Return (X, Y) of the center of cell containing provided text 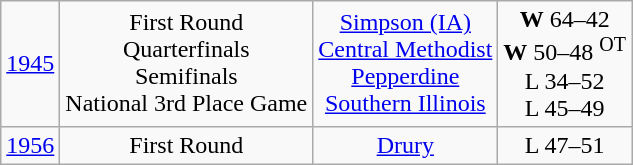
Drury (406, 145)
W 64–42W 50–48 OTL 34–52L 45–49 (565, 64)
First Round (186, 145)
Simpson (IA)Central MethodistPepperdineSouthern Illinois (406, 64)
L 47–51 (565, 145)
1956 (30, 145)
First RoundQuarterfinalsSemifinalsNational 3rd Place Game (186, 64)
1945 (30, 64)
